Return the [X, Y] coordinate for the center point of the cell that contains the specified text.  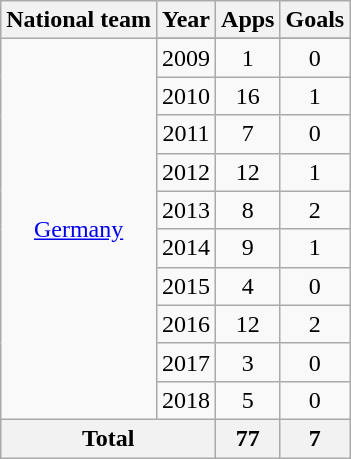
2015 [186, 286]
77 [248, 438]
2016 [186, 324]
2012 [186, 172]
Apps [248, 20]
3 [248, 362]
9 [248, 248]
National team [79, 20]
Total [108, 438]
5 [248, 400]
16 [248, 96]
2013 [186, 210]
Germany [79, 230]
4 [248, 286]
2010 [186, 96]
8 [248, 210]
2014 [186, 248]
2009 [186, 58]
2011 [186, 134]
Goals [315, 20]
2017 [186, 362]
Year [186, 20]
2018 [186, 400]
